Return [X, Y] of the center of cell containing provided text 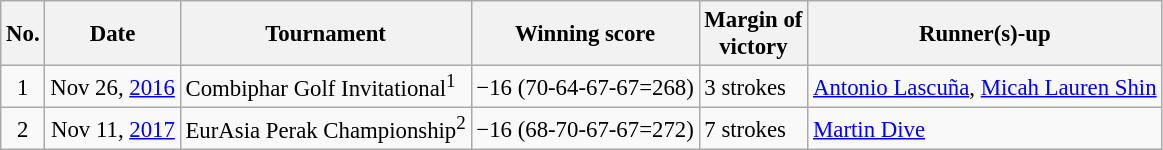
Martin Dive [985, 129]
7 strokes [754, 129]
EurAsia Perak Championship2 [326, 129]
1 [23, 87]
Date [112, 34]
−16 (70-64-67-67=268) [585, 87]
Nov 26, 2016 [112, 87]
Winning score [585, 34]
Combiphar Golf Invitational1 [326, 87]
Tournament [326, 34]
Margin ofvictory [754, 34]
−16 (68-70-67-67=272) [585, 129]
Antonio Lascuña, Micah Lauren Shin [985, 87]
3 strokes [754, 87]
No. [23, 34]
2 [23, 129]
Nov 11, 2017 [112, 129]
Runner(s)-up [985, 34]
